Determine the [x, y] coordinate at the center of the cell enclosing the given text.  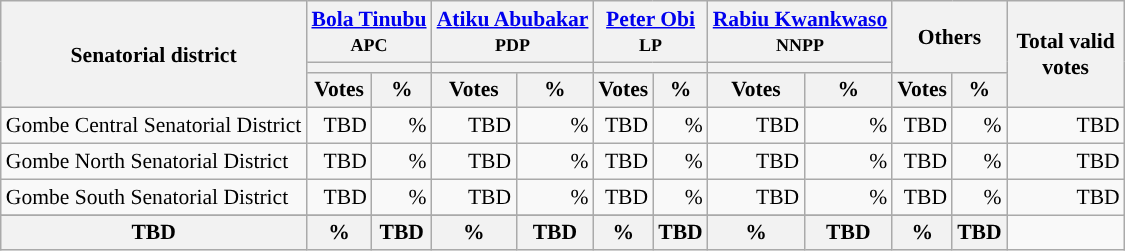
Peter ObiLP [650, 32]
Atiku AbubakarPDP [513, 32]
Gombe Central Senatorial District [154, 126]
Bola TinubuAPC [368, 32]
Senatorial district [154, 54]
Rabiu KwankwasoNNPP [800, 32]
Gombe South Senatorial District [154, 197]
Others [949, 36]
Gombe North Senatorial District [154, 162]
Total valid votes [1066, 54]
